Determine the [x, y] coordinate at the center of the cell enclosing the given text.  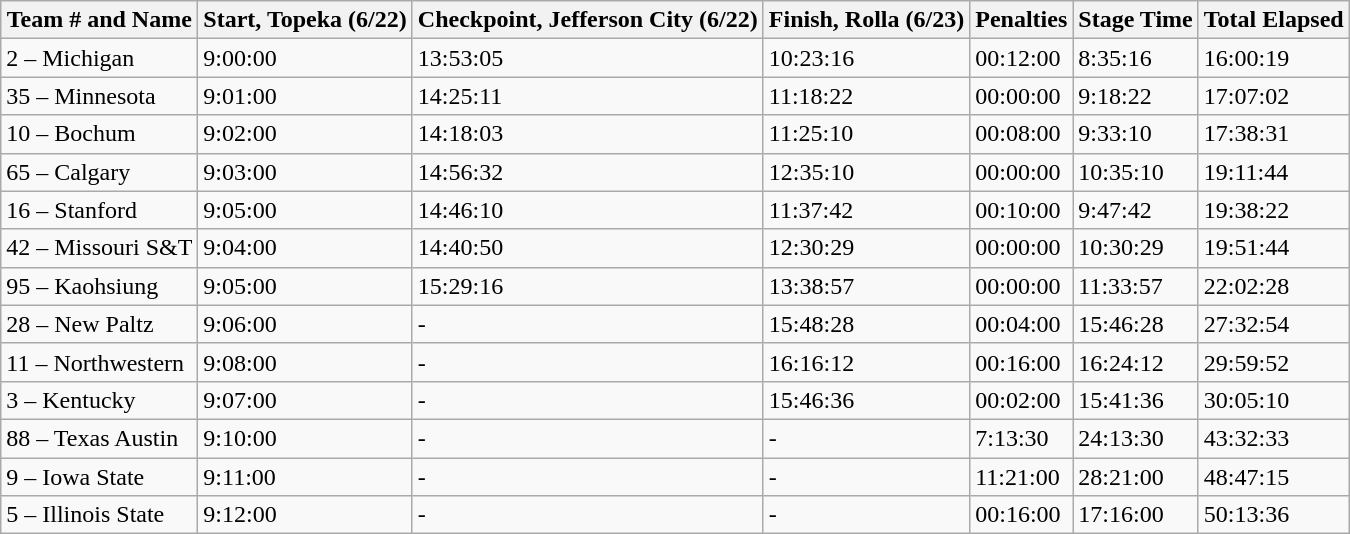
00:08:00 [1022, 134]
9:11:00 [305, 477]
28 – New Paltz [100, 324]
10:23:16 [866, 58]
9:08:00 [305, 362]
9 – Iowa State [100, 477]
9:06:00 [305, 324]
12:35:10 [866, 172]
19:11:44 [1274, 172]
12:30:29 [866, 248]
22:02:28 [1274, 286]
7:13:30 [1022, 438]
9:03:00 [305, 172]
16:24:12 [1136, 362]
14:40:50 [588, 248]
11:18:22 [866, 96]
9:33:10 [1136, 134]
17:38:31 [1274, 134]
Penalties [1022, 20]
9:12:00 [305, 515]
88 – Texas Austin [100, 438]
9:01:00 [305, 96]
Finish, Rolla (6/23) [866, 20]
27:32:54 [1274, 324]
15:46:28 [1136, 324]
11:21:00 [1022, 477]
3 – Kentucky [100, 400]
19:38:22 [1274, 210]
00:04:00 [1022, 324]
16:16:12 [866, 362]
5 – Illinois State [100, 515]
Start, Topeka (6/22) [305, 20]
30:05:10 [1274, 400]
Team # and Name [100, 20]
00:10:00 [1022, 210]
00:12:00 [1022, 58]
11:37:42 [866, 210]
9:04:00 [305, 248]
48:47:15 [1274, 477]
11:33:57 [1136, 286]
15:46:36 [866, 400]
9:02:00 [305, 134]
9:00:00 [305, 58]
10:30:29 [1136, 248]
15:29:16 [588, 286]
9:10:00 [305, 438]
9:07:00 [305, 400]
50:13:36 [1274, 515]
15:41:36 [1136, 400]
29:59:52 [1274, 362]
13:53:05 [588, 58]
16:00:19 [1274, 58]
Total Elapsed [1274, 20]
16 – Stanford [100, 210]
14:25:11 [588, 96]
28:21:00 [1136, 477]
95 – Kaohsiung [100, 286]
19:51:44 [1274, 248]
Stage Time [1136, 20]
14:18:03 [588, 134]
00:02:00 [1022, 400]
43:32:33 [1274, 438]
17:16:00 [1136, 515]
11:25:10 [866, 134]
8:35:16 [1136, 58]
9:18:22 [1136, 96]
42 – Missouri S&T [100, 248]
11 – Northwestern [100, 362]
14:46:10 [588, 210]
24:13:30 [1136, 438]
Checkpoint, Jefferson City (6/22) [588, 20]
10:35:10 [1136, 172]
13:38:57 [866, 286]
35 – Minnesota [100, 96]
17:07:02 [1274, 96]
15:48:28 [866, 324]
9:47:42 [1136, 210]
14:56:32 [588, 172]
10 – Bochum [100, 134]
65 – Calgary [100, 172]
2 – Michigan [100, 58]
